Capture the cell that displays the provided text and extract its [x, y] central coordinate. 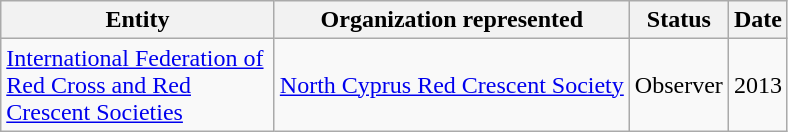
2013 [758, 85]
Entity [138, 20]
Organization represented [452, 20]
International Federation of Red Cross and Red Crescent Societies [138, 85]
Date [758, 20]
Observer [678, 85]
North Cyprus Red Crescent Society [452, 85]
Status [678, 20]
